Capture the cell that displays the provided text and extract its (x, y) central coordinate. 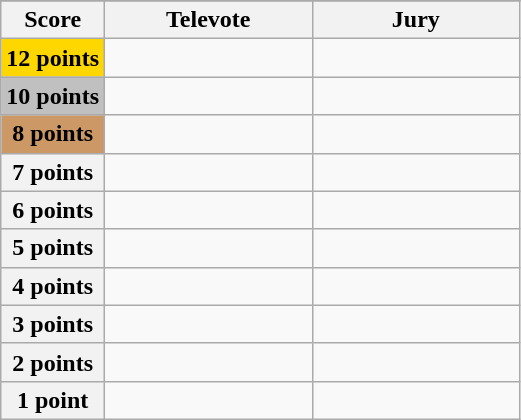
Score (53, 20)
8 points (53, 134)
2 points (53, 362)
1 point (53, 400)
4 points (53, 286)
12 points (53, 58)
6 points (53, 210)
3 points (53, 324)
7 points (53, 172)
10 points (53, 96)
5 points (53, 248)
Televote (209, 20)
Jury (416, 20)
